From the cell containing the given text, extract its center point as [x, y] coordinate. 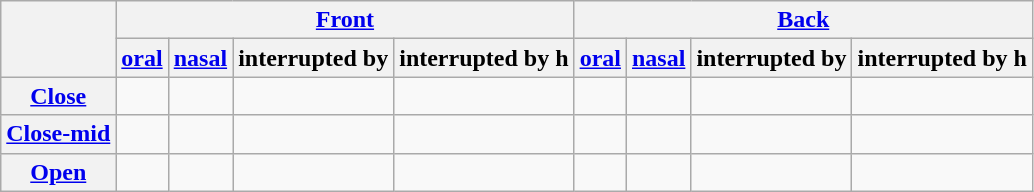
Open [58, 172]
Close-mid [58, 134]
Back [803, 20]
Front [345, 20]
Close [58, 96]
